Identify which cell holds the provided text, then report its (x, y) central coordinate. 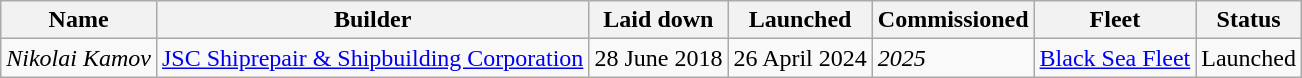
2025 (953, 58)
JSC Shiprepair & Shipbuilding Corporation (372, 58)
Commissioned (953, 20)
Fleet (1115, 20)
Laid down (658, 20)
Black Sea Fleet (1115, 58)
28 June 2018 (658, 58)
26 April 2024 (800, 58)
Builder (372, 20)
Nikolai Kamov (79, 58)
Status (1249, 20)
Name (79, 20)
